Scan for the cell matching the given text and deliver its (X, Y) coordinate at center. 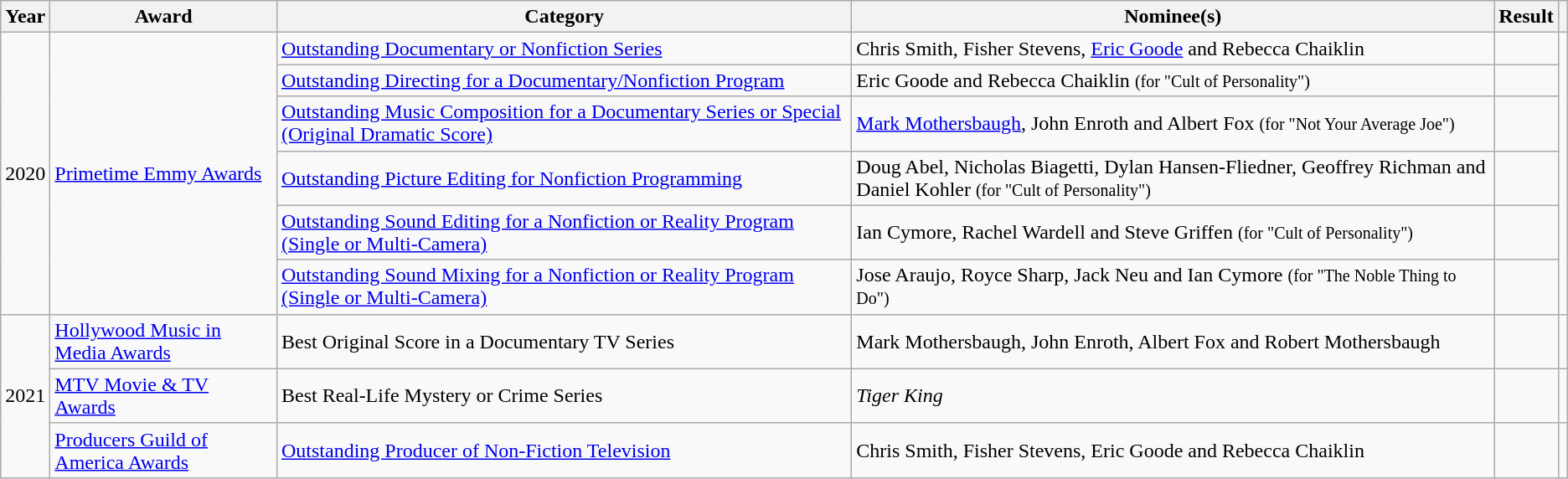
Producers Guild of America Awards (164, 451)
Best Real-Life Mystery or Crime Series (564, 395)
Best Original Score in a Documentary TV Series (564, 342)
Award (164, 17)
Eric Goode and Rebecca Chaiklin (for "Cult of Personality") (1173, 80)
Tiger King (1173, 395)
Outstanding Picture Editing for Nonfiction Programming (564, 178)
Outstanding Music Composition for a Documentary Series or Special (Original Dramatic Score) (564, 124)
Outstanding Directing for a Documentary/Nonfiction Program (564, 80)
Category (564, 17)
Ian Cymore, Rachel Wardell and Steve Griffen (for "Cult of Personality") (1173, 233)
2020 (25, 173)
Nominee(s) (1173, 17)
2021 (25, 395)
Outstanding Producer of Non-Fiction Television (564, 451)
Jose Araujo, Royce Sharp, Jack Neu and Ian Cymore (for "The Noble Thing to Do") (1173, 286)
Outstanding Sound Editing for a Nonfiction or Reality Program (Single or Multi-Camera) (564, 233)
Mark Mothersbaugh, John Enroth, Albert Fox and Robert Mothersbaugh (1173, 342)
Hollywood Music in Media Awards (164, 342)
Outstanding Documentary or Nonfiction Series (564, 49)
Doug Abel, Nicholas Biagetti, Dylan Hansen-Fliedner, Geoffrey Richman and Daniel Kohler (for "Cult of Personality") (1173, 178)
Mark Mothersbaugh, John Enroth and Albert Fox (for "Not Your Average Joe") (1173, 124)
Primetime Emmy Awards (164, 173)
Year (25, 17)
Outstanding Sound Mixing for a Nonfiction or Reality Program (Single or Multi-Camera) (564, 286)
Result (1526, 17)
MTV Movie & TV Awards (164, 395)
